Extract the (X, Y) coordinate from the center of the cell holding the provided text.  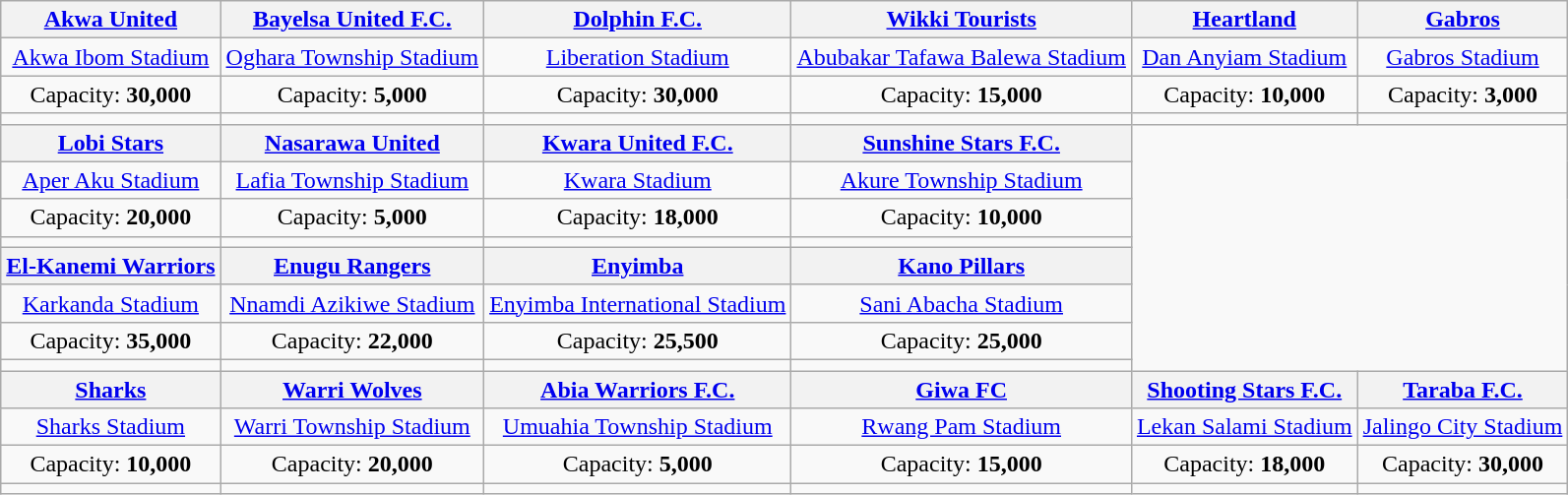
Sunshine Stars F.C. (961, 143)
Capacity: 25,000 (961, 340)
Lafia Township Stadium (352, 180)
Aper Aku Stadium (110, 180)
Gabros (1463, 20)
Jalingo City Stadium (1463, 427)
Dolphin F.C. (638, 20)
Abubakar Tafawa Balewa Stadium (961, 57)
Sharks (110, 389)
Enugu Rangers (352, 266)
Shooting Stars F.C. (1244, 389)
Akwa Ibom Stadium (110, 57)
Akwa United (110, 20)
Kwara Stadium (638, 180)
Capacity: 3,000 (1463, 94)
Taraba F.C. (1463, 389)
Lobi Stars (110, 143)
Karkanda Stadium (110, 303)
El-Kanemi Warriors (110, 266)
Wikki Tourists (961, 20)
Kano Pillars (961, 266)
Warri Wolves (352, 389)
Nasarawa United (352, 143)
Enyimba (638, 266)
Kwara United F.C. (638, 143)
Sani Abacha Stadium (961, 303)
Capacity: 22,000 (352, 340)
Bayelsa United F.C. (352, 20)
Warri Township Stadium (352, 427)
Capacity: 25,500 (638, 340)
Oghara Township Stadium (352, 57)
Nnamdi Azikiwe Stadium (352, 303)
Abia Warriors F.C. (638, 389)
Sharks Stadium (110, 427)
Enyimba International Stadium (638, 303)
Giwa FC (961, 389)
Gabros Stadium (1463, 57)
Umuahia Township Stadium (638, 427)
Rwang Pam Stadium (961, 427)
Dan Anyiam Stadium (1244, 57)
Heartland (1244, 20)
Liberation Stadium (638, 57)
Capacity: 35,000 (110, 340)
Lekan Salami Stadium (1244, 427)
Akure Township Stadium (961, 180)
